For the text-containing cell, return its midpoint in [x, y] coordinate format. 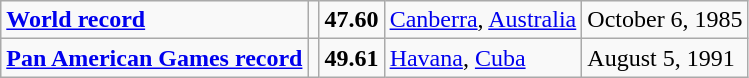
October 6, 1985 [665, 20]
47.60 [352, 20]
Pan American Games record [154, 58]
49.61 [352, 58]
World record [154, 20]
August 5, 1991 [665, 58]
Havana, Cuba [483, 58]
Canberra, Australia [483, 20]
